Output the (x, y) coordinate of the center of the cell containing the given text.  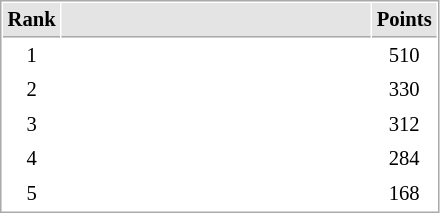
330 (404, 90)
284 (404, 158)
168 (404, 194)
2 (32, 90)
Rank (32, 20)
510 (404, 56)
4 (32, 158)
1 (32, 56)
3 (32, 124)
312 (404, 124)
5 (32, 194)
Points (404, 20)
